Scan for the cell matching the given text and deliver its [X, Y] coordinate at center. 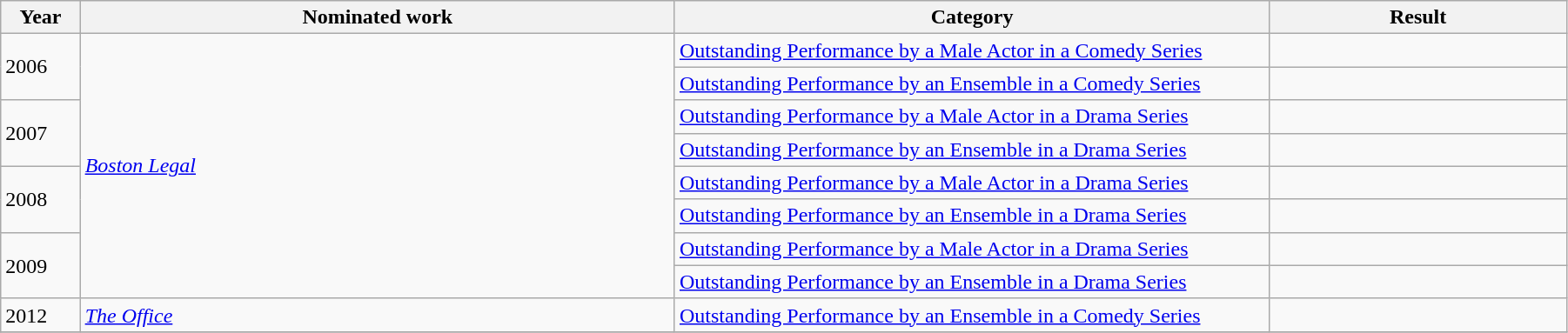
Nominated work [378, 17]
2009 [40, 265]
2012 [40, 315]
The Office [378, 315]
2006 [40, 67]
Outstanding Performance by a Male Actor in a Comedy Series [971, 50]
Boston Legal [378, 166]
Year [40, 17]
2007 [40, 133]
Category [971, 17]
Result [1418, 17]
2008 [40, 199]
